For the text-containing cell, return its midpoint in (x, y) coordinate format. 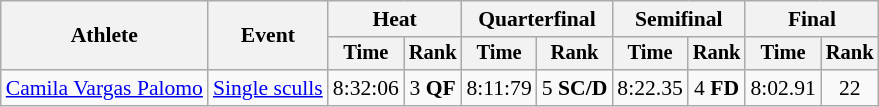
8:22.35 (650, 88)
Camila Vargas Palomo (104, 88)
Heat (395, 19)
Semifinal (678, 19)
Final (812, 19)
22 (850, 88)
3 QF (433, 88)
Single sculls (268, 88)
Event (268, 36)
5 SC/D (575, 88)
Athlete (104, 36)
8:02.91 (782, 88)
Quarterfinal (536, 19)
4 FD (717, 88)
8:11:79 (498, 88)
8:32:06 (366, 88)
